Determine the [x, y] coordinate at the center of the cell enclosing the given text.  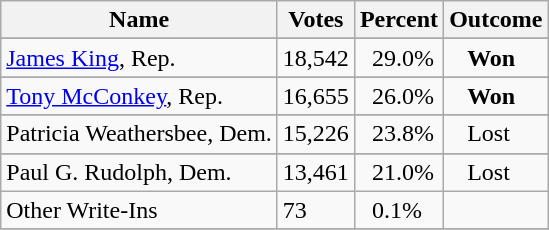
13,461 [316, 172]
Paul G. Rudolph, Dem. [140, 172]
16,655 [316, 96]
15,226 [316, 134]
Percent [398, 20]
Tony McConkey, Rep. [140, 96]
21.0% [398, 172]
0.1% [398, 210]
Patricia Weathersbee, Dem. [140, 134]
James King, Rep. [140, 58]
Outcome [496, 20]
29.0% [398, 58]
23.8% [398, 134]
Votes [316, 20]
73 [316, 210]
Other Write-Ins [140, 210]
Name [140, 20]
26.0% [398, 96]
18,542 [316, 58]
